Return the (X, Y) coordinate for the center point of the cell that contains the specified text.  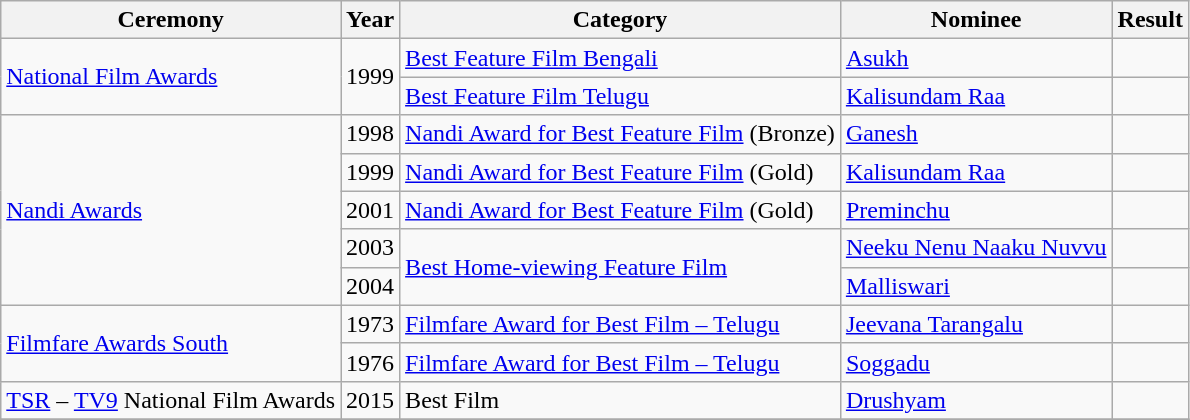
National Film Awards (171, 77)
Nandi Awards (171, 210)
Drushyam (976, 400)
Nandi Award for Best Feature Film (Bronze) (620, 134)
Best Film (620, 400)
Result (1150, 20)
Asukh (976, 58)
Ganesh (976, 134)
2003 (370, 248)
Best Home-viewing Feature Film (620, 267)
2001 (370, 210)
2015 (370, 400)
Year (370, 20)
Preminchu (976, 210)
TSR – TV9 National Film Awards (171, 400)
1973 (370, 324)
Nominee (976, 20)
Soggadu (976, 362)
2004 (370, 286)
Category (620, 20)
1976 (370, 362)
Best Feature Film Telugu (620, 96)
Best Feature Film Bengali (620, 58)
Malliswari (976, 286)
1998 (370, 134)
Jeevana Tarangalu (976, 324)
Filmfare Awards South (171, 343)
Ceremony (171, 20)
Neeku Nenu Naaku Nuvvu (976, 248)
